From the cell containing the given text, extract its center point as (X, Y) coordinate. 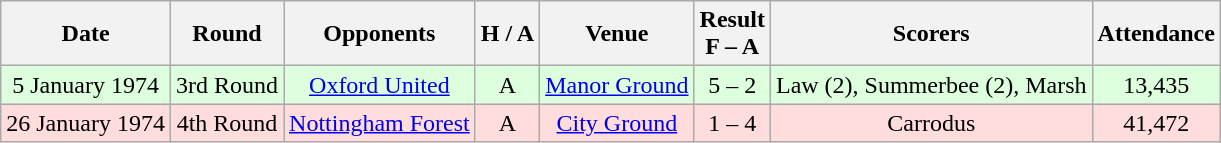
41,472 (1156, 123)
H / A (507, 34)
4th Round (226, 123)
Scorers (931, 34)
City Ground (617, 123)
Opponents (380, 34)
Carrodus (931, 123)
26 January 1974 (86, 123)
Law (2), Summerbee (2), Marsh (931, 85)
Nottingham Forest (380, 123)
Attendance (1156, 34)
3rd Round (226, 85)
Manor Ground (617, 85)
Venue (617, 34)
Oxford United (380, 85)
Date (86, 34)
Round (226, 34)
ResultF – A (732, 34)
13,435 (1156, 85)
5 – 2 (732, 85)
5 January 1974 (86, 85)
1 – 4 (732, 123)
